Capture the cell that displays the provided text and extract its (X, Y) central coordinate. 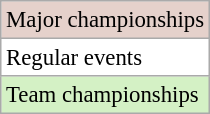
Team championships (106, 95)
Regular events (106, 58)
Major championships (106, 20)
